Capture the cell that displays the provided text and extract its [x, y] central coordinate. 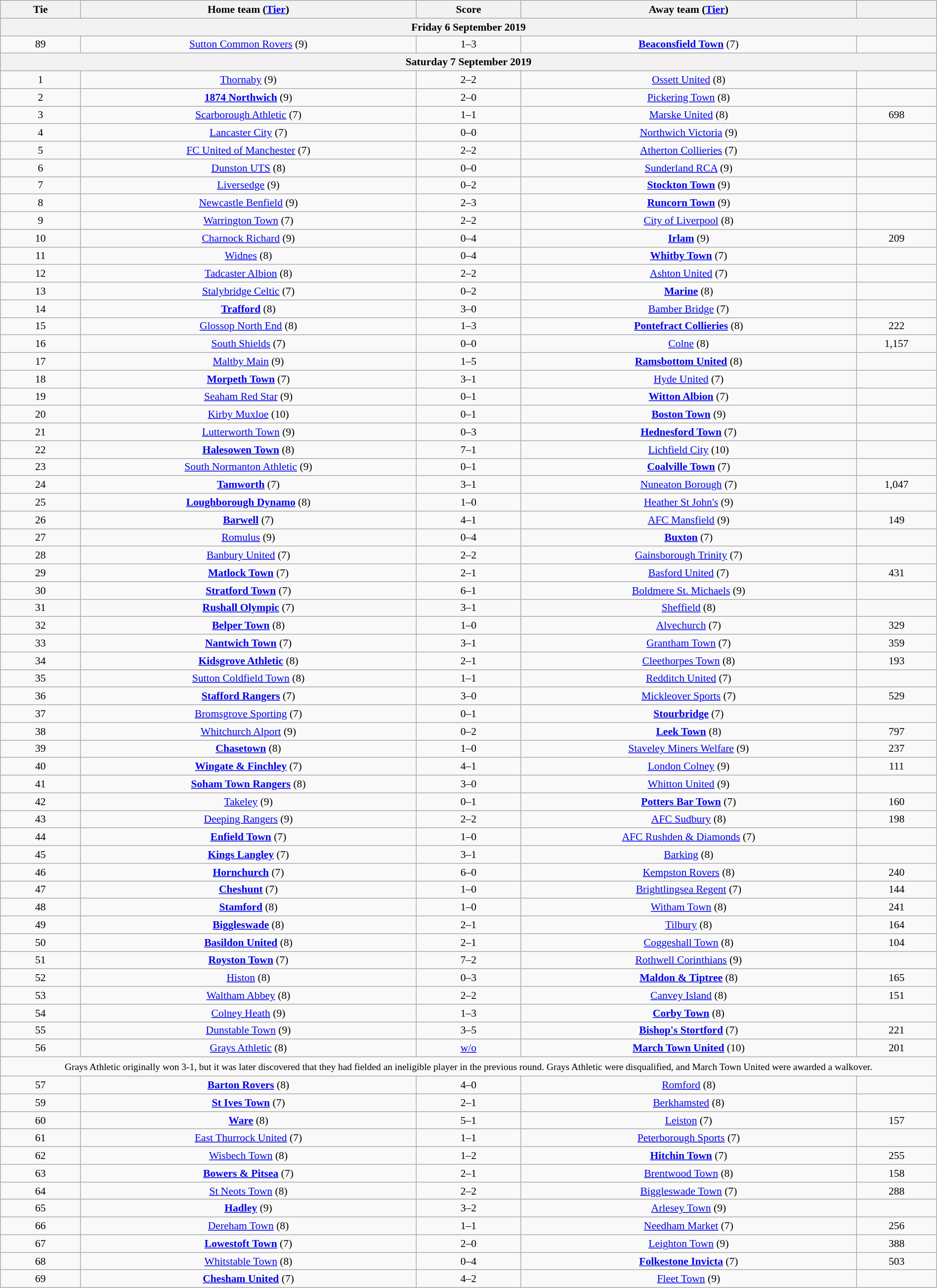
March Town United (10) [689, 1048]
69 [41, 1279]
7 [41, 185]
Ossett United (8) [689, 80]
AFC Rushden & Diamonds (7) [689, 837]
165 [896, 978]
Chasetown (8) [248, 749]
Belper Town (8) [248, 626]
Ashton United (7) [689, 274]
Maltby Main (9) [248, 362]
Royston Town (7) [248, 960]
7–2 [468, 960]
8 [41, 203]
AFC Sudbury (8) [689, 819]
Matlock Town (7) [248, 573]
Charnock Richard (9) [248, 238]
Ramsbottom United (8) [689, 362]
Wisbech Town (8) [248, 1156]
Lowestoft Town (7) [248, 1244]
AFC Mansfield (9) [689, 520]
East Thurrock United (7) [248, 1138]
240 [896, 872]
6–0 [468, 872]
6–1 [468, 591]
144 [896, 890]
w/o [468, 1048]
Brightlingsea Regent (7) [689, 890]
201 [896, 1048]
Stratford Town (7) [248, 591]
Bamber Bridge (7) [689, 309]
149 [896, 520]
Hednesford Town (7) [689, 432]
Colney Heath (9) [248, 1013]
City of Liverpool (8) [689, 221]
111 [896, 767]
57 [41, 1085]
Thornaby (9) [248, 80]
Runcorn Town (9) [689, 203]
Newcastle Benfield (9) [248, 203]
Glossop North End (8) [248, 326]
Basildon United (8) [248, 943]
12 [41, 274]
3–2 [468, 1208]
Dunston UTS (8) [248, 168]
10 [41, 238]
Soham Town Rangers (8) [248, 784]
222 [896, 326]
Stockton Town (9) [689, 185]
5–1 [468, 1120]
Marske United (8) [689, 115]
151 [896, 995]
4 [41, 133]
FC United of Manchester (7) [248, 150]
Scarborough Athletic (7) [248, 115]
35 [41, 679]
19 [41, 397]
160 [896, 802]
Kirby Muxloe (10) [248, 415]
29 [41, 573]
Canvey Island (8) [689, 995]
Warrington Town (7) [248, 221]
Loughborough Dynamo (8) [248, 503]
Corby Town (8) [689, 1013]
Dunstable Town (9) [248, 1030]
Leighton Town (9) [689, 1244]
Lichfield City (10) [689, 450]
Whitton United (9) [689, 784]
221 [896, 1030]
Whitby Town (7) [689, 256]
27 [41, 538]
61 [41, 1138]
Heather St John's (9) [689, 503]
3 [41, 115]
Takeley (9) [248, 802]
158 [896, 1173]
Deeping Rangers (9) [248, 819]
288 [896, 1191]
St Neots Town (8) [248, 1191]
31 [41, 608]
359 [896, 644]
Barwell (7) [248, 520]
36 [41, 696]
34 [41, 661]
1,047 [896, 485]
Biggleswade (8) [248, 925]
32 [41, 626]
28 [41, 556]
22 [41, 450]
20 [41, 415]
Whitchurch Alport (9) [248, 731]
Away team (Tier) [689, 9]
23 [41, 467]
Bromsgrove Sporting (7) [248, 714]
18 [41, 379]
Dereham Town (8) [248, 1226]
Widnes (8) [248, 256]
55 [41, 1030]
52 [41, 978]
1–5 [468, 362]
Seaham Red Star (9) [248, 397]
Cheshunt (7) [248, 890]
33 [41, 644]
66 [41, 1226]
Tamworth (7) [248, 485]
Rothwell Corinthians (9) [689, 960]
Coalville Town (7) [689, 467]
Arlesey Town (9) [689, 1208]
Tilbury (8) [689, 925]
Needham Market (7) [689, 1226]
Tie [41, 9]
1874 Northwich (9) [248, 97]
Basford United (7) [689, 573]
Boston Town (9) [689, 415]
Bishop's Stortford (7) [689, 1030]
256 [896, 1226]
Chesham United (7) [248, 1279]
13 [41, 291]
London Colney (9) [689, 767]
48 [41, 907]
59 [41, 1103]
21 [41, 432]
9 [41, 221]
39 [41, 749]
2 [41, 97]
Saturday 7 September 2019 [468, 62]
17 [41, 362]
Hitchin Town (7) [689, 1156]
Sunderland RCA (9) [689, 168]
Beaconsfield Town (7) [689, 44]
209 [896, 238]
South Shields (7) [248, 344]
37 [41, 714]
67 [41, 1244]
Nantwich Town (7) [248, 644]
Lutterworth Town (9) [248, 432]
45 [41, 855]
Morpeth Town (7) [248, 379]
157 [896, 1120]
Score [468, 9]
44 [41, 837]
Wingate & Finchley (7) [248, 767]
529 [896, 696]
Fleet Town (9) [689, 1279]
16 [41, 344]
Hadley (9) [248, 1208]
Staveley Miners Welfare (9) [689, 749]
Witham Town (8) [689, 907]
Enfield Town (7) [248, 837]
46 [41, 872]
50 [41, 943]
Kempston Rovers (8) [689, 872]
Pickering Town (8) [689, 97]
Home team (Tier) [248, 9]
Nuneaton Borough (7) [689, 485]
38 [41, 731]
104 [896, 943]
Brentwood Town (8) [689, 1173]
6 [41, 168]
Friday 6 September 2019 [468, 27]
Stourbridge (7) [689, 714]
4–0 [468, 1085]
Biggleswade Town (7) [689, 1191]
St Ives Town (7) [248, 1103]
Kings Langley (7) [248, 855]
Barking (8) [689, 855]
Redditch United (7) [689, 679]
Liversedge (9) [248, 185]
11 [41, 256]
Folkestone Invicta (7) [689, 1261]
431 [896, 573]
Hyde United (7) [689, 379]
Alvechurch (7) [689, 626]
Sheffield (8) [689, 608]
Sutton Coldfield Town (8) [248, 679]
Witton Albion (7) [689, 397]
Kidsgrove Athletic (8) [248, 661]
Banbury United (7) [248, 556]
Leiston (7) [689, 1120]
Bowers & Pitsea (7) [248, 1173]
15 [41, 326]
14 [41, 309]
Cleethorpes Town (8) [689, 661]
Berkhamsted (8) [689, 1103]
237 [896, 749]
89 [41, 44]
63 [41, 1173]
Stamford (8) [248, 907]
Hornchurch (7) [248, 872]
503 [896, 1261]
Stafford Rangers (7) [248, 696]
47 [41, 890]
Grays Athletic (8) [248, 1048]
42 [41, 802]
Rushall Olympic (7) [248, 608]
4–2 [468, 1279]
43 [41, 819]
Stalybridge Celtic (7) [248, 291]
60 [41, 1120]
Waltham Abbey (8) [248, 995]
Trafford (8) [248, 309]
7–1 [468, 450]
41 [41, 784]
Boldmere St. Michaels (9) [689, 591]
Pontefract Collieries (8) [689, 326]
Sutton Common Rovers (9) [248, 44]
Gainsborough Trinity (7) [689, 556]
Maldon & Tiptree (8) [689, 978]
25 [41, 503]
241 [896, 907]
Whitstable Town (8) [248, 1261]
Buxton (7) [689, 538]
Histon (8) [248, 978]
65 [41, 1208]
698 [896, 115]
Atherton Collieries (7) [689, 150]
Colne (8) [689, 344]
1,157 [896, 344]
255 [896, 1156]
24 [41, 485]
797 [896, 731]
164 [896, 925]
1 [41, 80]
30 [41, 591]
Halesowen Town (8) [248, 450]
Lancaster City (7) [248, 133]
3–5 [468, 1030]
5 [41, 150]
Romulus (9) [248, 538]
64 [41, 1191]
68 [41, 1261]
South Normanton Athletic (9) [248, 467]
Ware (8) [248, 1120]
54 [41, 1013]
Marine (8) [689, 291]
2–3 [468, 203]
49 [41, 925]
Leek Town (8) [689, 731]
193 [896, 661]
51 [41, 960]
1–2 [468, 1156]
388 [896, 1244]
Grantham Town (7) [689, 644]
Coggeshall Town (8) [689, 943]
62 [41, 1156]
56 [41, 1048]
Barton Rovers (8) [248, 1085]
Potters Bar Town (7) [689, 802]
Tadcaster Albion (8) [248, 274]
40 [41, 767]
Romford (8) [689, 1085]
26 [41, 520]
Mickleover Sports (7) [689, 696]
Peterborough Sports (7) [689, 1138]
198 [896, 819]
Irlam (9) [689, 238]
329 [896, 626]
Northwich Victoria (9) [689, 133]
53 [41, 995]
